Provide the (x, y) coordinate of the cell's center where the given text is located.  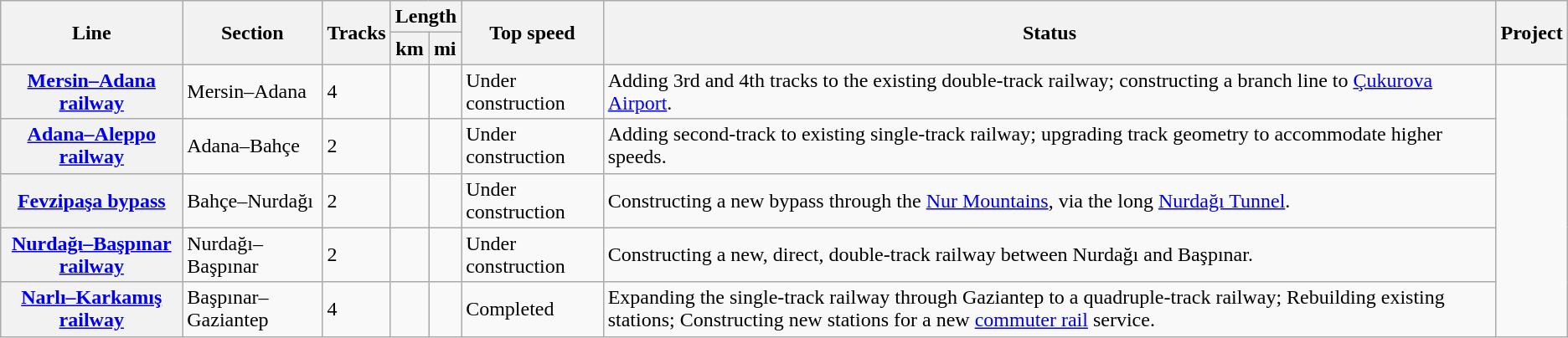
Narlı–Karkamış railway (92, 310)
Bahçe–Nurdağı (253, 201)
Project (1531, 33)
Adding second-track to existing single-track railway; upgrading track geometry to accommodate higher speeds. (1050, 146)
Nurdağı–Başpınar railway (92, 254)
km (410, 49)
Adana–Bahçe (253, 146)
Nurdağı–Başpınar (253, 254)
Constructing a new bypass through the Nur Mountains, via the long Nurdağı Tunnel. (1050, 201)
Tracks (357, 33)
mi (446, 49)
Length (426, 17)
Fevzipaşa bypass (92, 201)
Mersin–Adana (253, 92)
Adana–Aleppo railway (92, 146)
Top speed (533, 33)
Başpınar–Gaziantep (253, 310)
Status (1050, 33)
Completed (533, 310)
Mersin–Adana railway (92, 92)
Section (253, 33)
Line (92, 33)
Adding 3rd and 4th tracks to the existing double-track railway; constructing a branch line to Çukurova Airport. (1050, 92)
Constructing a new, direct, double-track railway between Nurdağı and Başpınar. (1050, 254)
